Extract the [x, y] coordinate from the center of the cell holding the provided text.  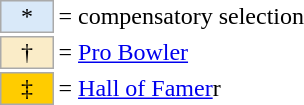
† [27, 52]
* [27, 16]
‡ [27, 88]
